Extract the (x, y) coordinate from the center of the cell holding the provided text.  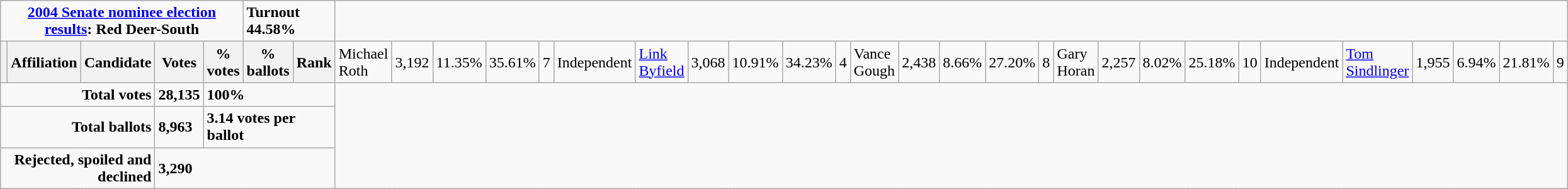
11.35% (459, 62)
8 (1047, 62)
10.91% (756, 62)
Vance Gough (874, 62)
Total votes (78, 94)
% ballots (268, 62)
21.81% (1526, 62)
Turnout 44.58% (289, 21)
3.14 votes per ballot (270, 127)
34.23% (809, 62)
Affiliation (44, 62)
10 (1249, 62)
4 (843, 62)
28,135 (179, 94)
6.94% (1476, 62)
27.20% (1013, 62)
Rank (314, 62)
8.66% (962, 62)
Votes (179, 62)
1,955 (1433, 62)
8.02% (1162, 62)
% votes (223, 62)
7 (547, 62)
Michael Roth (363, 62)
Total ballots (78, 127)
2,438 (919, 62)
3,290 (245, 168)
Candidate (118, 62)
Tom Sindlinger (1378, 62)
3,068 (708, 62)
3,192 (412, 62)
25.18% (1212, 62)
Gary Horan (1076, 62)
2004 Senate nominee election results: Red Deer-South (122, 21)
8,963 (179, 127)
2,257 (1118, 62)
35.61% (513, 62)
100% (270, 94)
Rejected, spoiled and declined (78, 168)
9 (1560, 62)
Link Byfield (661, 62)
